Detect which cell encompasses the target text, then output its (X, Y) center coordinate. 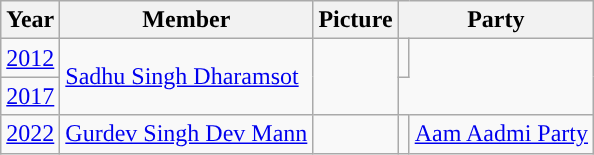
2022 (30, 134)
Member (186, 20)
Party (496, 20)
Year (30, 20)
Aam Aadmi Party (501, 134)
Gurdev Singh Dev Mann (186, 134)
Picture (356, 20)
2017 (30, 96)
Sadhu Singh Dharamsot (186, 77)
2012 (30, 58)
